Search for the cell housing the specified text and yield its (X, Y) center coordinate. 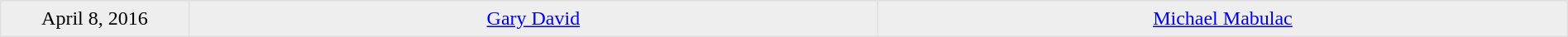
Michael Mabulac (1223, 19)
April 8, 2016 (94, 19)
Gary David (533, 19)
